Locate the cell with the specified text and output its (x, y) center coordinate. 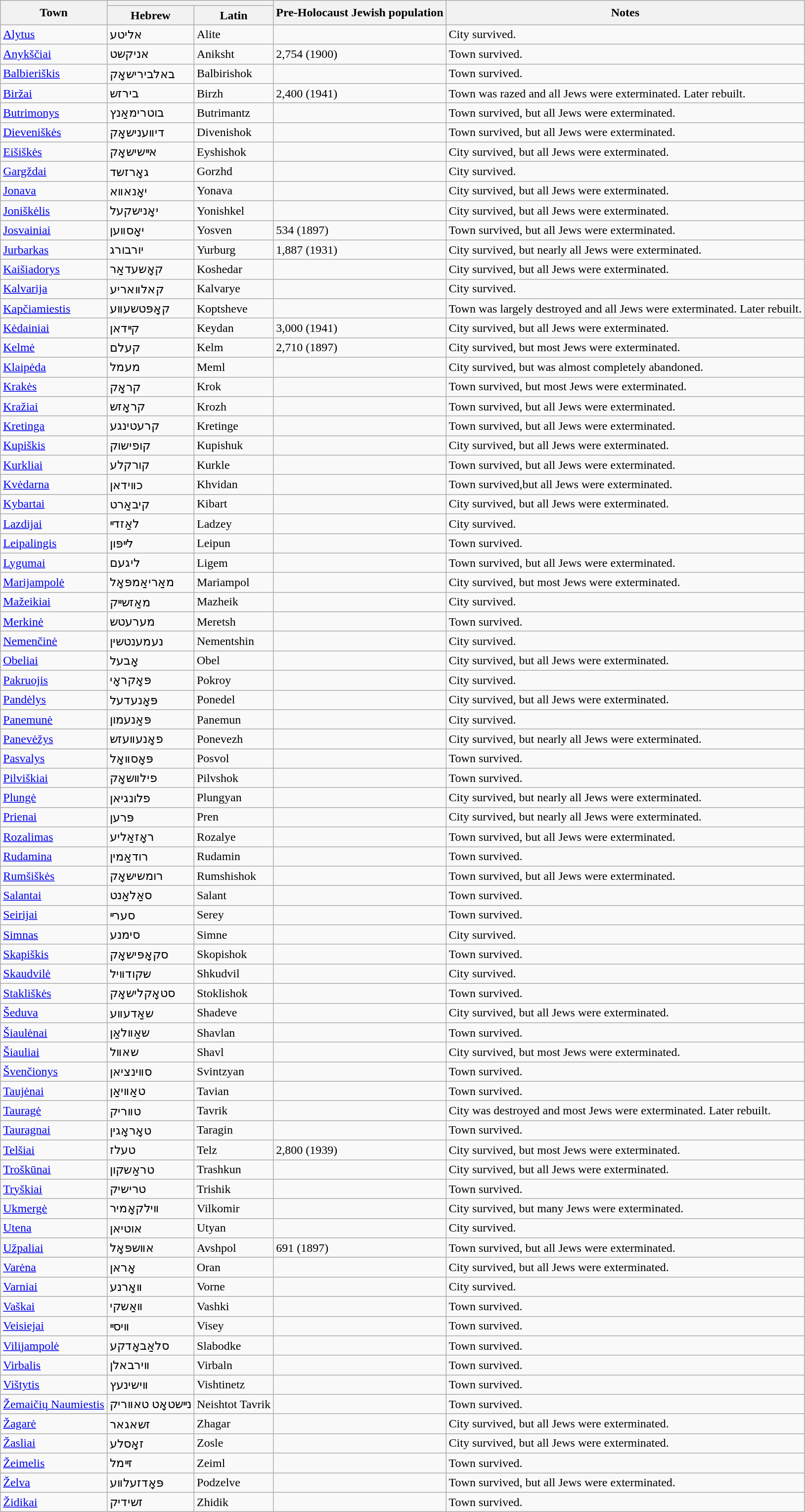
Kretinga (54, 426)
Nemenčinė (54, 641)
City was destroyed and most Jews were exterminated. Later rebuilt. (625, 1111)
Zosle (233, 1443)
Pakruojis (54, 680)
קופישוק (150, 446)
Skapiškis (54, 954)
Ukmergė (54, 1209)
Pokroy (233, 680)
Biržai (54, 93)
Leipalingis (54, 543)
Telšiai (54, 1150)
בירזש (150, 93)
Visey (233, 1326)
Tauragė (54, 1111)
פאָנעװעזש (150, 739)
Jonava (54, 191)
Krozh (233, 407)
פּאָקראָי (150, 680)
City survived, but many Jews were exterminated. (625, 1209)
יאָסװען (150, 230)
1,887 (1931) (360, 250)
ליגעם (150, 563)
װאַשקי (150, 1306)
טאַװיאַן (150, 1091)
טאָראָגין (150, 1130)
Pandėlys (54, 700)
691 (1897) (360, 1248)
נעמענטשין (150, 641)
קײדאן (150, 328)
Kražiai (54, 407)
Šiaulėnai (54, 1033)
אוטיאן (150, 1228)
Žagarė (54, 1424)
Town was razed and all Jews were exterminated. Later rebuilt. (625, 93)
Eišiškės (54, 152)
פּאָסװאָל (150, 759)
Vištytis (54, 1385)
Kretinge (233, 426)
Vilkomir (233, 1209)
Kapčiamiestis (54, 309)
אװשפּאָל (150, 1248)
Keydan (233, 328)
רודאַמין (150, 857)
Neishtot Tavrik (233, 1404)
Žasliai (54, 1443)
Shadeve (233, 1013)
Vashki (233, 1306)
Stakliškės (54, 993)
קראָק (150, 387)
מערעטש (150, 622)
Skopishok (233, 954)
קיבאַרט (150, 504)
Pilvshok (233, 778)
Virbaln (233, 1365)
מאַזשײק (150, 602)
אָבעל (150, 661)
Stoklishok (233, 993)
טרישיק (150, 1189)
Žemaičių Naumiestis (54, 1404)
Kybartai (54, 504)
Tauragnai (54, 1130)
Tavrik (233, 1111)
534 (1897) (360, 230)
Notes (625, 13)
נײשטאָט טאװריק (150, 1404)
װאָרנע (150, 1287)
Tavian (233, 1091)
Taujėnai (54, 1091)
פּאָנעדעל (150, 700)
Kalvarija (54, 289)
Mažeikiai (54, 602)
בוטרימאַנץ (150, 113)
Užpaliai (54, 1248)
Serey (233, 915)
Kibart (233, 504)
3,000 (1941) (360, 328)
Telz (233, 1150)
Panemun (233, 720)
Podzelve (233, 1483)
Hebrew (150, 15)
Josvainiai (54, 230)
פּרען (150, 817)
Kurkliai (54, 465)
Kėdainiai (54, 328)
שאַװלאַן (150, 1033)
Svintzyan (233, 1072)
Trashkun (233, 1169)
Obel (233, 661)
Rumshishok (233, 876)
װישינעץ (150, 1385)
קראָזש (150, 407)
קאלװאריע (150, 289)
Posvol (233, 759)
Pren (233, 817)
שקודװיל (150, 974)
Veisiejai (54, 1326)
Krakės (54, 387)
Eyshishok (233, 152)
Kelm (233, 348)
Butrimantz (233, 113)
Meml (233, 367)
Vishtinetz (233, 1385)
Tryškiai (54, 1189)
Dieveniškės (54, 133)
ראָזאַליע (150, 837)
װירבאלן (150, 1365)
Yurburg (233, 250)
Shavlan (233, 1033)
Plungyan (233, 798)
Khvidan (233, 485)
װיסײ (150, 1326)
Trishik (233, 1189)
כװידאן (150, 485)
2,800 (1939) (360, 1150)
סערײ (150, 915)
Nementshin (233, 641)
Prienai (54, 817)
Zeiml (233, 1463)
Gargždai (54, 172)
Krok (233, 387)
באלבירישאָק (150, 74)
2,754 (1900) (360, 54)
סימנע (150, 935)
Alytus (54, 35)
Kalvarye (233, 289)
Leipun (233, 543)
Kvėdarna (54, 485)
יורבורג (150, 250)
גאָרזשד (150, 172)
Švenčionys (54, 1072)
Kupishuk (233, 446)
Taragin (233, 1130)
Vaškai (54, 1306)
Kupiškis (54, 446)
Ligem (233, 563)
Shkudvil (233, 974)
סלאַבאָדקע (150, 1346)
זשידיק (150, 1502)
Pilviškiai (54, 778)
לאַזדײ (150, 524)
Lygumai (54, 563)
װילקאָמיר (150, 1209)
זשאגאר (150, 1424)
Salantai (54, 896)
Marijampolė (54, 583)
Yonishkel (233, 211)
פלונגיאן (150, 798)
Varniai (54, 1287)
קאָשעדאַר (150, 270)
Butrimonys (54, 113)
קרעטינגע (150, 426)
2,400 (1941) (360, 93)
Jurbarkas (54, 250)
פּאָדזעלװע (150, 1483)
סאַלאַנט (150, 896)
שאװל (150, 1052)
Rudamin (233, 857)
Zhagar (233, 1424)
Vorne (233, 1287)
Merkinė (54, 622)
Mazheik (233, 602)
Anykščiai (54, 54)
Simnas (54, 935)
Pasvalys (54, 759)
אניקשט (150, 54)
Ponedel (233, 700)
Židikai (54, 1502)
מאַריאַמפּאָל (150, 583)
Town survived, but most Jews were exterminated. (625, 387)
Skaudvilė (54, 974)
Kelmė (54, 348)
Utyan (233, 1228)
Town (54, 13)
Slabodke (233, 1346)
Pre-Holocaust Jewish population (360, 13)
City survived, but was almost completely abandoned. (625, 367)
יאָנאװא (150, 191)
קורקלע (150, 465)
Žeimelis (54, 1463)
טװריק (150, 1111)
טראַשקון (150, 1169)
Koshedar (233, 270)
Seirijai (54, 915)
אליטע (150, 35)
Gorzhd (233, 172)
זאָסלע (150, 1443)
זײמל (150, 1463)
Simne (233, 935)
Yosven (233, 230)
Virbalis (54, 1365)
Aniksht (233, 54)
Rudamina (54, 857)
Divenishok (233, 133)
Ladzey (233, 524)
שאַדעװע (150, 1013)
Želva (54, 1483)
Oran (233, 1267)
אָראן (150, 1267)
קאָפּטשעװע (150, 309)
Yonava (233, 191)
דיװענישאָק (150, 133)
Rozalye (233, 837)
פילװשאָק (150, 778)
Šeduva (54, 1013)
Town was largely destroyed and all Jews were exterminated. Later rebuilt. (625, 309)
2,710 (1897) (360, 348)
Utena (54, 1228)
Latin (233, 15)
Kurkle (233, 465)
Panemunė (54, 720)
טעלז (150, 1150)
Zhidik (233, 1502)
Varėna (54, 1267)
Joniškėlis (54, 211)
Alite (233, 35)
Šiauliai (54, 1052)
Kaišiadorys (54, 270)
רומשישאָק (150, 876)
אײשישאָק (150, 152)
Lazdijai (54, 524)
Birzh (233, 93)
Obeliai (54, 661)
Meretsh (233, 622)
Balbirishok (233, 74)
Plungė (54, 798)
Mariampol (233, 583)
קעלם (150, 348)
Koptsheve (233, 309)
Vilijampolė (54, 1346)
Avshpol (233, 1248)
סקאָפּישאָק (150, 954)
Ponevezh (233, 739)
יאָנישקעל (150, 211)
Troškūnai (54, 1169)
Panevėžys (54, 739)
Town survived,but all Jews were exterminated. (625, 485)
Shavl (233, 1052)
Rumšiškės (54, 876)
לײפּון (150, 543)
פּאַנעמון (150, 720)
Rozalimas (54, 837)
סטאָקלישאָק (150, 993)
מעמל (150, 367)
סװינציאן (150, 1072)
Salant (233, 896)
Balbieriškis (54, 74)
Klaipėda (54, 367)
